Return [X, Y] of the center of cell containing provided text 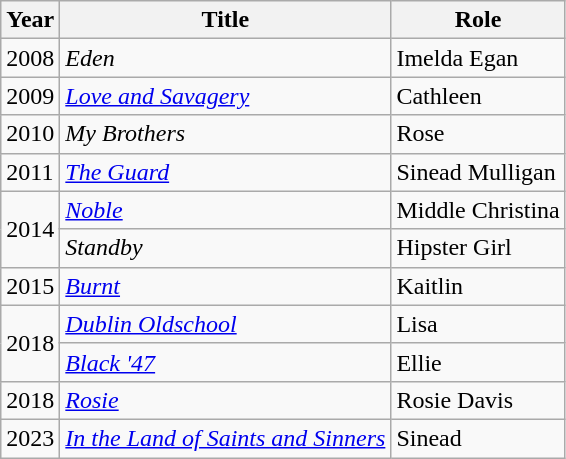
Ellie [478, 362]
2015 [30, 286]
Black '47 [226, 362]
2008 [30, 58]
2023 [30, 438]
Burnt [226, 286]
Dublin Oldschool [226, 324]
Rosie Davis [478, 400]
Kaitlin [478, 286]
Sinead Mulligan [478, 172]
Cathleen [478, 96]
Eden [226, 58]
Noble [226, 210]
Standby [226, 248]
Role [478, 20]
Rose [478, 134]
Imelda Egan [478, 58]
Rosie [226, 400]
My Brothers [226, 134]
Middle Christina [478, 210]
2010 [30, 134]
2009 [30, 96]
Sinead [478, 438]
Hipster Girl [478, 248]
2014 [30, 229]
Title [226, 20]
The Guard [226, 172]
Love and Savagery [226, 96]
In the Land of Saints and Sinners [226, 438]
2011 [30, 172]
Lisa [478, 324]
Year [30, 20]
